Scan for the cell matching the given text and deliver its (x, y) coordinate at center. 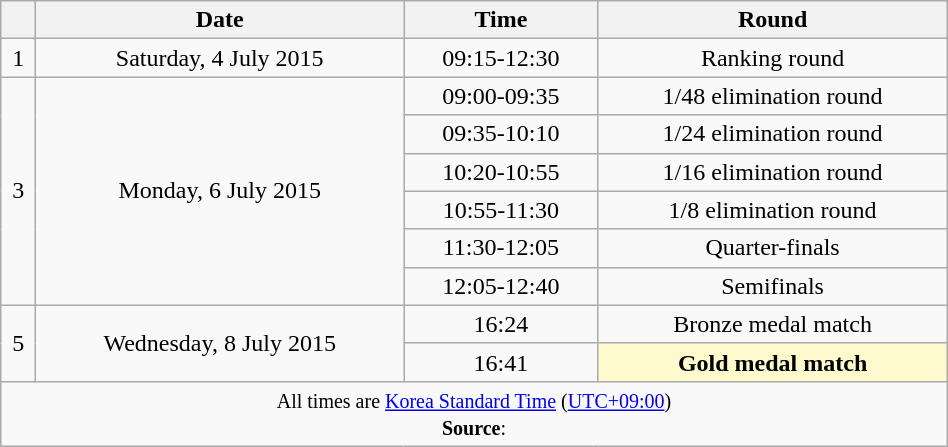
1/24 elimination round (772, 134)
10:20-10:55 (501, 172)
12:05-12:40 (501, 286)
10:55-11:30 (501, 210)
5 (18, 343)
1 (18, 58)
3 (18, 191)
Time (501, 20)
Bronze medal match (772, 324)
11:30-12:05 (501, 248)
Round (772, 20)
Saturday, 4 July 2015 (220, 58)
Quarter-finals (772, 248)
16:41 (501, 362)
09:00-09:35 (501, 96)
Gold medal match (772, 362)
09:15-12:30 (501, 58)
Ranking round (772, 58)
1/16 elimination round (772, 172)
09:35-10:10 (501, 134)
Monday, 6 July 2015 (220, 191)
All times are Korea Standard Time (UTC+09:00) Source: (474, 414)
16:24 (501, 324)
Wednesday, 8 July 2015 (220, 343)
1/48 elimination round (772, 96)
Date (220, 20)
Semifinals (772, 286)
1/8 elimination round (772, 210)
